Pinpoint the cell where the given text exists, returning its [x, y] midpoint coordinate. 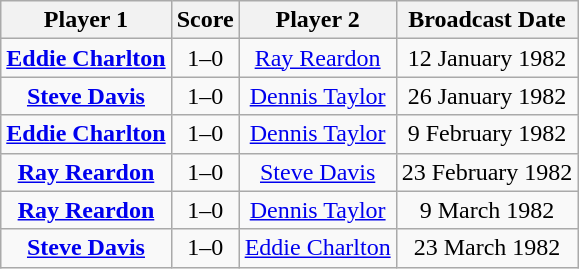
9 February 1982 [487, 134]
23 February 1982 [487, 172]
Broadcast Date [487, 20]
Player 2 [318, 20]
26 January 1982 [487, 96]
9 March 1982 [487, 210]
12 January 1982 [487, 58]
Score [205, 20]
23 March 1982 [487, 248]
Player 1 [86, 20]
